Capture the cell that displays the provided text and extract its [X, Y] central coordinate. 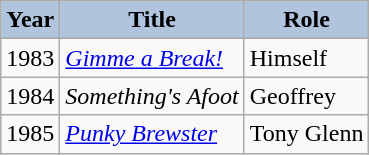
Title [152, 20]
Geoffrey [306, 96]
Year [30, 20]
Tony Glenn [306, 134]
1983 [30, 58]
Punky Brewster [152, 134]
1984 [30, 96]
Gimme a Break! [152, 58]
1985 [30, 134]
Himself [306, 58]
Something's Afoot [152, 96]
Role [306, 20]
